Identify which cell holds the provided text, then report its (x, y) central coordinate. 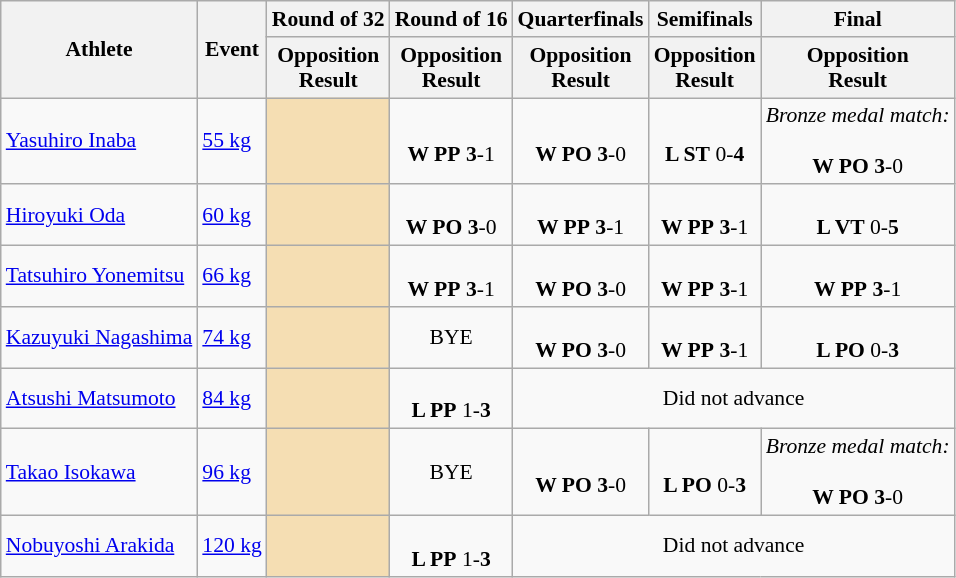
84 kg (232, 398)
74 kg (232, 338)
Yasuhiro Inaba (100, 142)
Semifinals (705, 19)
L VT 0-5 (858, 216)
Kazuyuki Nagashima (100, 338)
Quarterfinals (581, 19)
Final (858, 19)
Atsushi Matsumoto (100, 398)
120 kg (232, 546)
96 kg (232, 472)
L ST 0-4 (705, 142)
Round of 32 (328, 19)
Hiroyuki Oda (100, 216)
Round of 16 (452, 19)
55 kg (232, 142)
Takao Isokawa (100, 472)
Tatsuhiro Yonemitsu (100, 276)
Nobuyoshi Arakida (100, 546)
60 kg (232, 216)
Event (232, 50)
Athlete (100, 50)
66 kg (232, 276)
